Locate the cell with the specified text and output its (X, Y) center coordinate. 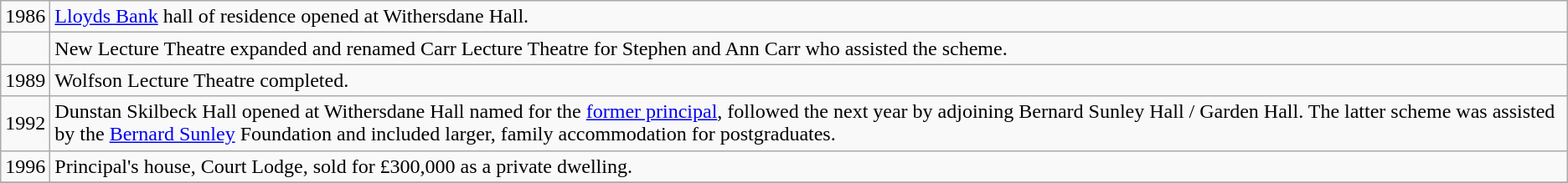
Wolfson Lecture Theatre completed. (809, 80)
1996 (25, 166)
1986 (25, 17)
Lloyds Bank hall of residence opened at Withersdane Hall. (809, 17)
Principal's house, Court Lodge, sold for £300,000 as a private dwelling. (809, 166)
1992 (25, 124)
New Lecture Theatre expanded and renamed Carr Lecture Theatre for Stephen and Ann Carr who assisted the scheme. (809, 48)
1989 (25, 80)
